Detect which cell encompasses the target text, then output its [x, y] center coordinate. 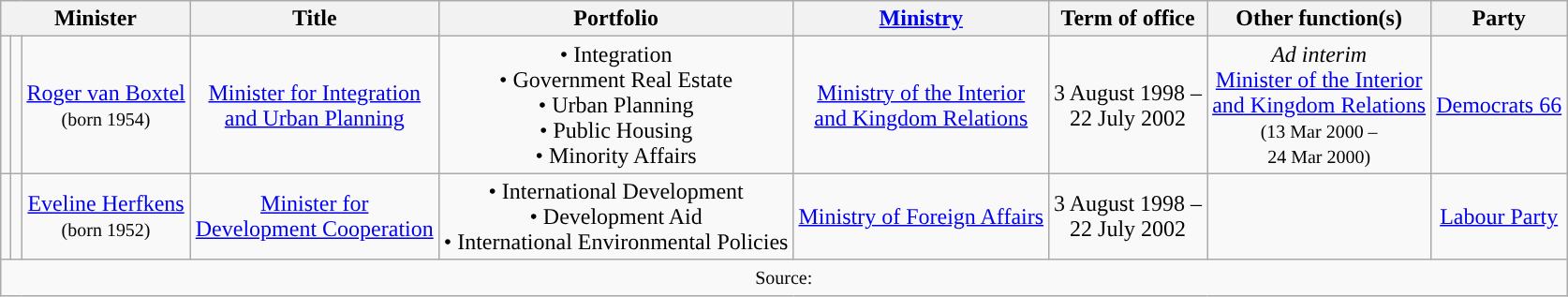
Democrats 66 [1499, 105]
Ministry of the Interior and Kingdom Relations [922, 105]
Term of office [1128, 19]
Minister for Integration and Urban Planning [315, 105]
Other function(s) [1319, 19]
Minister for Development Cooperation [315, 216]
Portfolio [616, 19]
Minister [96, 19]
Ministry [922, 19]
• Integration • Government Real Estate • Urban Planning • Public Housing • Minority Affairs [616, 105]
• International Development • Development Aid • International Environmental Policies [616, 216]
Ministry of Foreign Affairs [922, 216]
Labour Party [1499, 216]
Party [1499, 19]
Ad interim Minister of the Interior and Kingdom Relations (13 Mar 2000 – 24 Mar 2000) [1319, 105]
Roger van Boxtel (born 1954) [106, 105]
Title [315, 19]
Eveline Herfkens (born 1952) [106, 216]
Source: [784, 277]
